Locate the cell with the specified text and output its (X, Y) center coordinate. 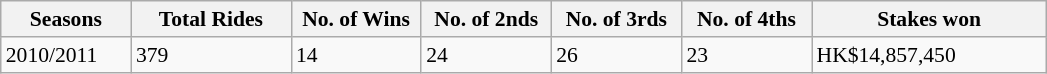
2010/2011 (66, 55)
23 (746, 55)
No. of 3rds (616, 19)
Total Rides (211, 19)
Seasons (66, 19)
No. of Wins (356, 19)
26 (616, 55)
24 (486, 55)
Stakes won (930, 19)
HK$14,857,450 (930, 55)
No. of 4ths (746, 19)
No. of 2nds (486, 19)
379 (211, 55)
14 (356, 55)
